Identify which cell holds the provided text, then report its [X, Y] central coordinate. 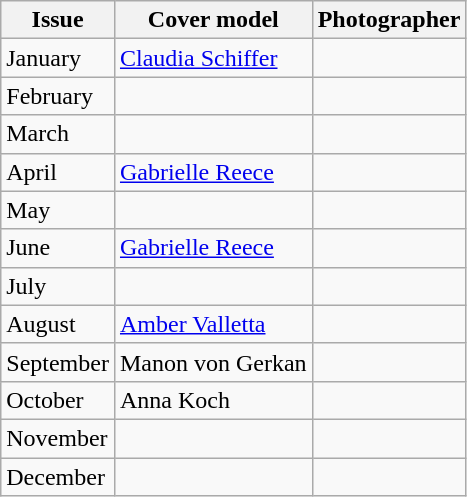
Manon von Gerkan [213, 362]
November [58, 438]
February [58, 96]
Cover model [213, 20]
March [58, 134]
January [58, 58]
Amber Valletta [213, 324]
Issue [58, 20]
Anna Koch [213, 400]
Photographer [389, 20]
August [58, 324]
July [58, 286]
Claudia Schiffer [213, 58]
April [58, 172]
December [58, 477]
June [58, 248]
September [58, 362]
October [58, 400]
May [58, 210]
